Provide the [x, y] coordinate of the cell's center where the given text is located.  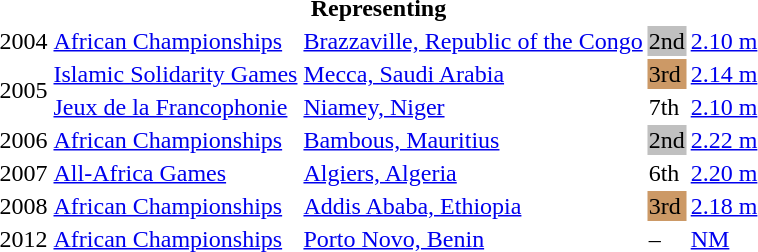
7th [666, 107]
Brazzaville, Republic of the Congo [473, 41]
All-Africa Games [176, 173]
Bambous, Mauritius [473, 140]
Addis Ababa, Ethiopia [473, 206]
Algiers, Algeria [473, 173]
Niamey, Niger [473, 107]
Islamic Solidarity Games [176, 74]
Mecca, Saudi Arabia [473, 74]
Jeux de la Francophonie [176, 107]
6th [666, 173]
